Pinpoint the cell where the given text exists, returning its (X, Y) midpoint coordinate. 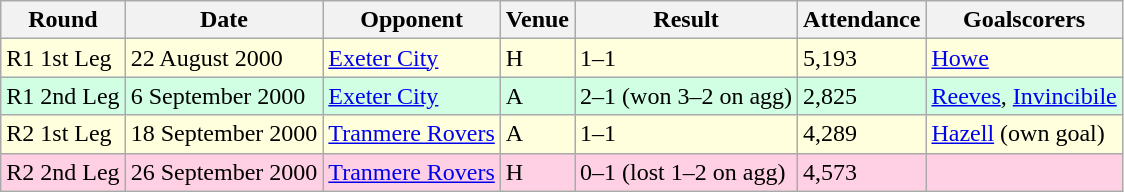
R2 2nd Leg (63, 172)
R1 2nd Leg (63, 96)
2–1 (won 3–2 on agg) (686, 96)
Goalscorers (1024, 20)
Result (686, 20)
R2 1st Leg (63, 134)
Hazell (own goal) (1024, 134)
5,193 (862, 58)
Reeves, Invincibile (1024, 96)
4,289 (862, 134)
0–1 (lost 1–2 on agg) (686, 172)
6 September 2000 (224, 96)
Date (224, 20)
4,573 (862, 172)
2,825 (862, 96)
Howe (1024, 58)
Round (63, 20)
18 September 2000 (224, 134)
Venue (537, 20)
26 September 2000 (224, 172)
Attendance (862, 20)
Opponent (412, 20)
22 August 2000 (224, 58)
R1 1st Leg (63, 58)
